Determine the (x, y) coordinate at the center of the cell enclosing the given text.  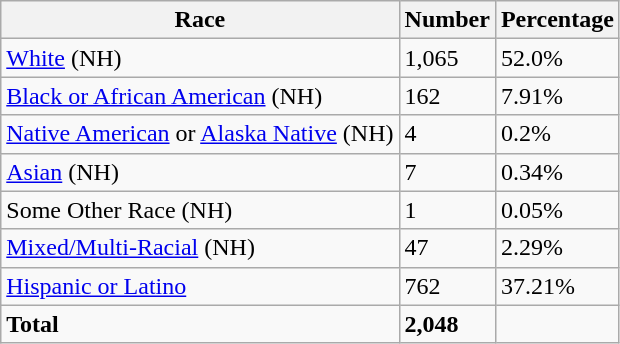
37.21% (557, 286)
762 (447, 286)
162 (447, 96)
Total (200, 324)
Black or African American (NH) (200, 96)
4 (447, 134)
1,065 (447, 58)
Mixed/Multi-Racial (NH) (200, 248)
Hispanic or Latino (200, 286)
Some Other Race (NH) (200, 210)
0.2% (557, 134)
7 (447, 172)
Asian (NH) (200, 172)
1 (447, 210)
Race (200, 20)
2.29% (557, 248)
52.0% (557, 58)
2,048 (447, 324)
Native American or Alaska Native (NH) (200, 134)
0.34% (557, 172)
Number (447, 20)
Percentage (557, 20)
47 (447, 248)
0.05% (557, 210)
7.91% (557, 96)
White (NH) (200, 58)
